Provide the (x, y) coordinate of the cell's center where the given text is located.  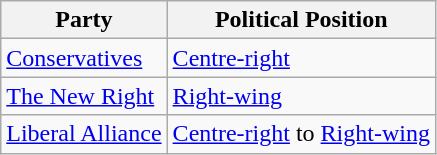
Liberal Alliance (84, 134)
Political Position (301, 20)
Party (84, 20)
Centre-right to Right-wing (301, 134)
Right-wing (301, 96)
Centre-right (301, 58)
Conservatives (84, 58)
The New Right (84, 96)
